Determine the (x, y) coordinate at the center of the cell enclosing the given text.  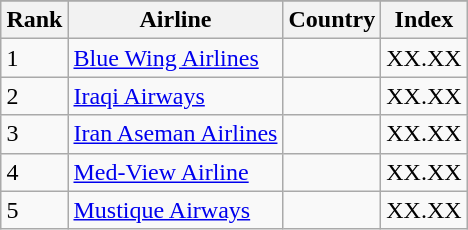
Index (424, 20)
2 (34, 96)
Med-View Airline (176, 172)
1 (34, 58)
Iraqi Airways (176, 96)
5 (34, 210)
3 (34, 134)
Rank (34, 20)
Mustique Airways (176, 210)
Blue Wing Airlines (176, 58)
4 (34, 172)
Airline (176, 20)
Iran Aseman Airlines (176, 134)
Country (332, 20)
